For the text-containing cell, return its midpoint in [x, y] coordinate format. 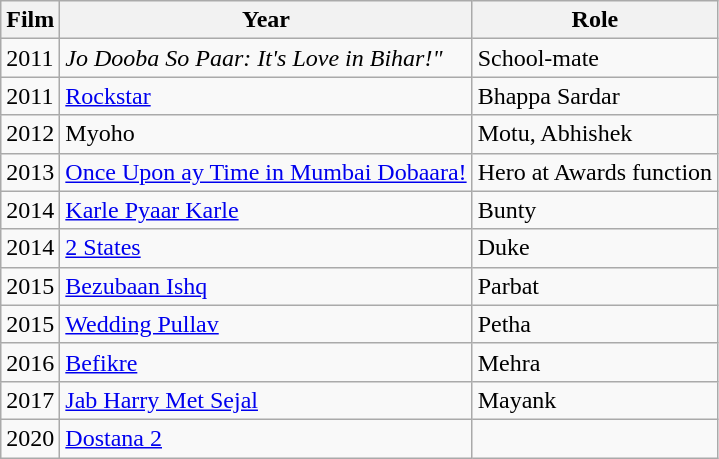
Role [594, 20]
Hero at Awards function [594, 172]
Duke [594, 248]
2020 [30, 438]
2013 [30, 172]
Rockstar [266, 96]
Petha [594, 324]
2016 [30, 362]
Mayank [594, 400]
Film [30, 20]
Karle Pyaar Karle [266, 210]
Motu, Abhishek [594, 134]
Befikre [266, 362]
Mehra [594, 362]
Bezubaan Ishq [266, 286]
Year [266, 20]
Wedding Pullav [266, 324]
Jab Harry Met Sejal [266, 400]
Dostana 2 [266, 438]
Jo Dooba So Paar: It's Love in Bihar!" [266, 58]
Parbat [594, 286]
2012 [30, 134]
2017 [30, 400]
Myoho [266, 134]
Bhappa Sardar [594, 96]
Once Upon ay Time in Mumbai Dobaara! [266, 172]
2 States [266, 248]
School-mate [594, 58]
Bunty [594, 210]
